Provide the [X, Y] coordinate of the cell's center where the given text is located.  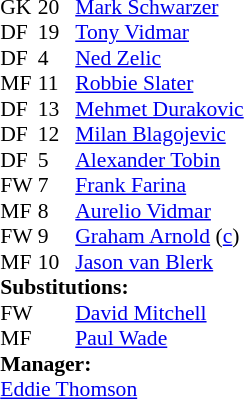
David Mitchell [159, 313]
Mehmet Durakovic [159, 109]
Tony Vidmar [159, 33]
Ned Zelic [159, 58]
8 [57, 211]
Aurelio Vidmar [159, 211]
4 [57, 58]
9 [57, 237]
13 [57, 109]
Jason van Blerk [159, 262]
5 [57, 160]
7 [57, 185]
12 [57, 135]
Manager: [122, 364]
Substitutions: [122, 287]
Graham Arnold (c) [159, 237]
Paul Wade [159, 339]
Frank Farina [159, 185]
10 [57, 262]
11 [57, 83]
Milan Blagojevic [159, 135]
19 [57, 33]
Robbie Slater [159, 83]
Alexander Tobin [159, 160]
